Search for the cell housing the specified text and yield its (X, Y) center coordinate. 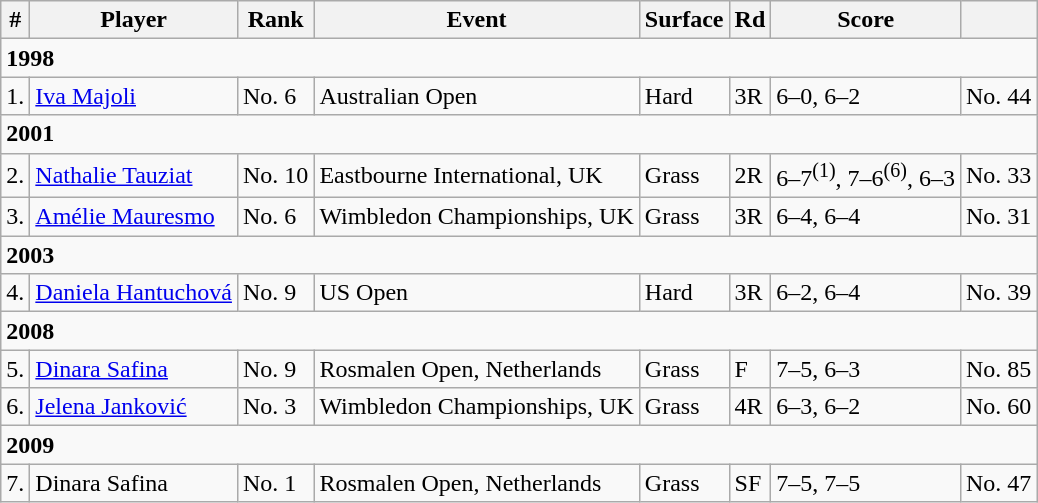
US Open (476, 293)
No. 39 (998, 293)
No. 3 (275, 407)
4R (750, 407)
2009 (519, 445)
7. (16, 483)
Score (866, 20)
6–0, 6–2 (866, 96)
No. 47 (998, 483)
Jelena Janković (134, 407)
6–3, 6–2 (866, 407)
Eastbourne International, UK (476, 176)
Rd (750, 20)
6–7(1), 7–6(6), 6–3 (866, 176)
3. (16, 217)
2008 (519, 331)
7–5, 7–5 (866, 483)
1998 (519, 58)
No. 10 (275, 176)
F (750, 369)
2003 (519, 255)
No. 31 (998, 217)
Daniela Hantuchová (134, 293)
Rank (275, 20)
Iva Majoli (134, 96)
No. 85 (998, 369)
6–2, 6–4 (866, 293)
2001 (519, 134)
4. (16, 293)
6–4, 6–4 (866, 217)
# (16, 20)
7–5, 6–3 (866, 369)
No. 60 (998, 407)
5. (16, 369)
2. (16, 176)
2R (750, 176)
Australian Open (476, 96)
1. (16, 96)
No. 44 (998, 96)
Player (134, 20)
No. 1 (275, 483)
Amélie Mauresmo (134, 217)
Event (476, 20)
SF (750, 483)
No. 33 (998, 176)
Surface (684, 20)
Nathalie Tauziat (134, 176)
6. (16, 407)
